Return the (x, y) coordinate for the center point of the cell that contains the specified text.  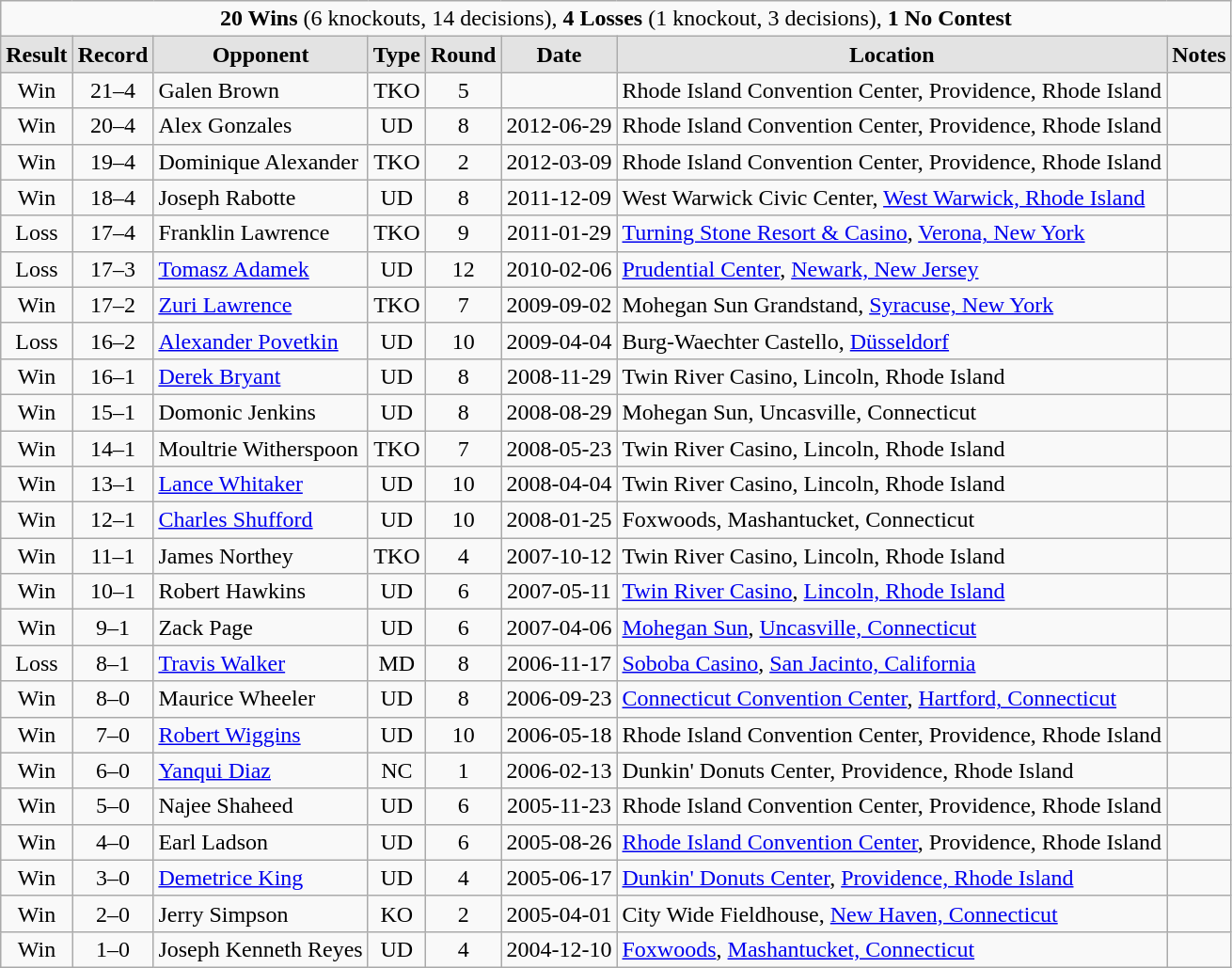
Type (397, 55)
17–2 (113, 305)
Galen Brown (261, 90)
2012-06-29 (559, 126)
9–1 (113, 627)
10–1 (113, 592)
Location (892, 55)
Prudential Center, Newark, New Jersey (892, 269)
Najee Shaheed (261, 806)
3–0 (113, 878)
2008-11-29 (559, 376)
21–4 (113, 90)
Robert Wiggins (261, 735)
2005-08-26 (559, 842)
17–3 (113, 269)
2006-05-18 (559, 735)
2007-04-06 (559, 627)
16–2 (113, 341)
Mohegan Sun Grandstand, Syracuse, New York (892, 305)
Turning Stone Resort & Casino, Verona, New York (892, 233)
2007-05-11 (559, 592)
12–1 (113, 520)
2004-12-10 (559, 949)
KO (397, 913)
2006-09-23 (559, 699)
2005-06-17 (559, 878)
Derek Bryant (261, 376)
2006-11-17 (559, 663)
NC (397, 770)
Tomasz Adamek (261, 269)
2011-01-29 (559, 233)
Zuri Lawrence (261, 305)
Jerry Simpson (261, 913)
Demetrice King (261, 878)
Maurice Wheeler (261, 699)
2008-04-04 (559, 484)
Robert Hawkins (261, 592)
Travis Walker (261, 663)
9 (464, 233)
1 (464, 770)
City Wide Fieldhouse, New Haven, Connecticut (892, 913)
Record (113, 55)
2007-10-12 (559, 556)
16–1 (113, 376)
Lance Whitaker (261, 484)
MD (397, 663)
19–4 (113, 162)
2010-02-06 (559, 269)
Result (37, 55)
Joseph Rabotte (261, 198)
2009-09-02 (559, 305)
West Warwick Civic Center, West Warwick, Rhode Island (892, 198)
8–0 (113, 699)
Yanqui Diaz (261, 770)
20 Wins (6 knockouts, 14 decisions), 4 Losses (1 knockout, 3 decisions), 1 No Contest (616, 19)
Alex Gonzales (261, 126)
2008-05-23 (559, 449)
4–0 (113, 842)
Opponent (261, 55)
Burg-Waechter Castello, Düsseldorf (892, 341)
Alexander Povetkin (261, 341)
20–4 (113, 126)
6–0 (113, 770)
Notes (1199, 55)
1–0 (113, 949)
Dominique Alexander (261, 162)
2009-04-04 (559, 341)
Franklin Lawrence (261, 233)
2008-08-29 (559, 412)
Domonic Jenkins (261, 412)
5–0 (113, 806)
2008-01-25 (559, 520)
8–1 (113, 663)
Joseph Kenneth Reyes (261, 949)
2–0 (113, 913)
15–1 (113, 412)
Earl Ladson (261, 842)
Charles Shufford (261, 520)
2006-02-13 (559, 770)
13–1 (113, 484)
Date (559, 55)
Connecticut Convention Center, Hartford, Connecticut (892, 699)
17–4 (113, 233)
Soboba Casino, San Jacinto, California (892, 663)
7–0 (113, 735)
2005-04-01 (559, 913)
2012-03-09 (559, 162)
Round (464, 55)
14–1 (113, 449)
11–1 (113, 556)
2005-11-23 (559, 806)
18–4 (113, 198)
5 (464, 90)
James Northey (261, 556)
12 (464, 269)
2011-12-09 (559, 198)
Zack Page (261, 627)
Moultrie Witherspoon (261, 449)
